Capture the cell that displays the provided text and extract its (X, Y) central coordinate. 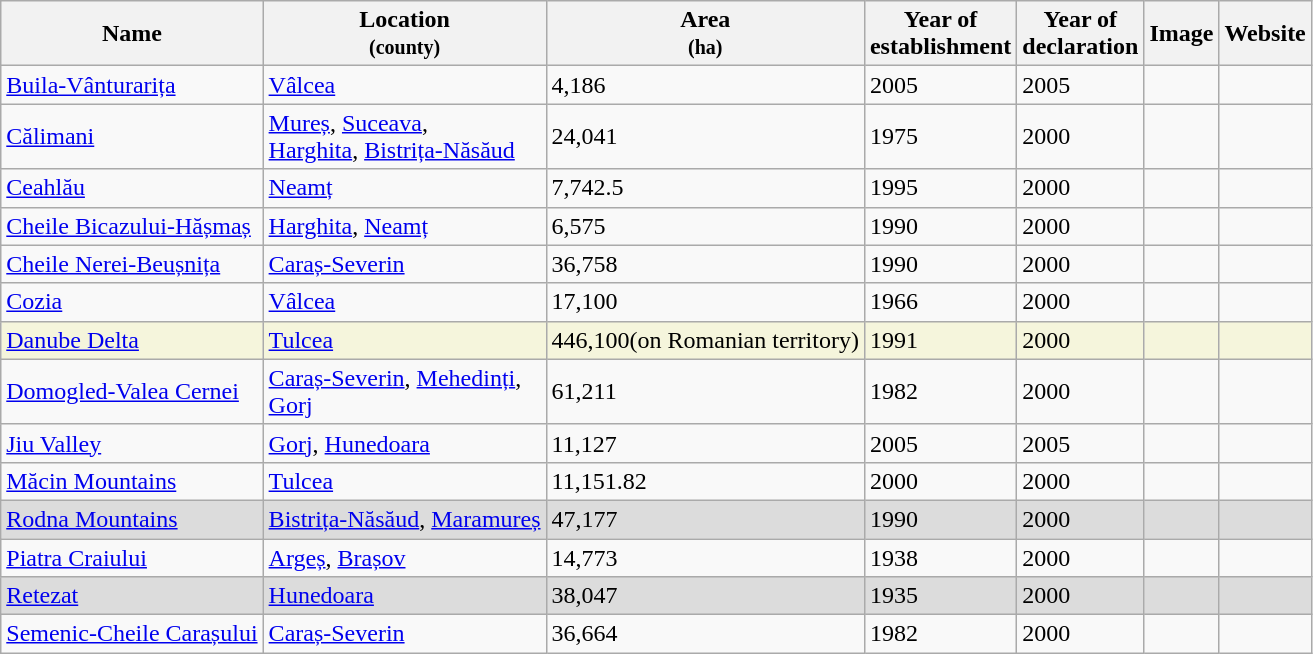
446,100(on Romanian territory) (705, 340)
14,773 (705, 557)
Website (1265, 34)
Year ofdeclaration (1080, 34)
Danube Delta (132, 340)
Gorj, Hunedoara (404, 443)
Piatra Craiului (132, 557)
1995 (940, 188)
24,041 (705, 136)
Mureș, Suceava,Harghita, Bistrița-Năsăud (404, 136)
47,177 (705, 519)
36,664 (705, 634)
1991 (940, 340)
11,151.82 (705, 481)
Retezat (132, 596)
Bistrița-Năsăud, Maramureș (404, 519)
Neamț (404, 188)
Argeș, Brașov (404, 557)
Ceahlău (132, 188)
Image (1182, 34)
1935 (940, 596)
1938 (940, 557)
Buila-Vânturarița (132, 85)
Location(county) (404, 34)
Cheile Bicazului-Hășmaș (132, 226)
Rodna Mountains (132, 519)
6,575 (705, 226)
1966 (940, 302)
4,186 (705, 85)
11,127 (705, 443)
Name (132, 34)
36,758 (705, 264)
Harghita, Neamț (404, 226)
Domogled-Valea Cernei (132, 392)
Year ofestablishment (940, 34)
38,047 (705, 596)
Cozia (132, 302)
Semenic-Cheile Carașului (132, 634)
Jiu Valley (132, 443)
7,742.5 (705, 188)
61,211 (705, 392)
Cheile Nerei-Beușnița (132, 264)
17,100 (705, 302)
Area(ha) (705, 34)
Călimani (132, 136)
Caraș-Severin, Mehedinți,Gorj (404, 392)
1975 (940, 136)
Hunedoara (404, 596)
Măcin Mountains (132, 481)
